Identify which cell holds the provided text, then report its (X, Y) central coordinate. 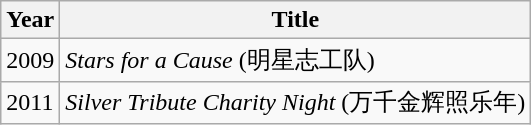
Title (296, 20)
Year (30, 20)
2011 (30, 102)
Silver Tribute Charity Night (万千金辉照乐年) (296, 102)
Stars for a Cause (明星志工队) (296, 60)
2009 (30, 60)
